Search for the cell housing the specified text and yield its [X, Y] center coordinate. 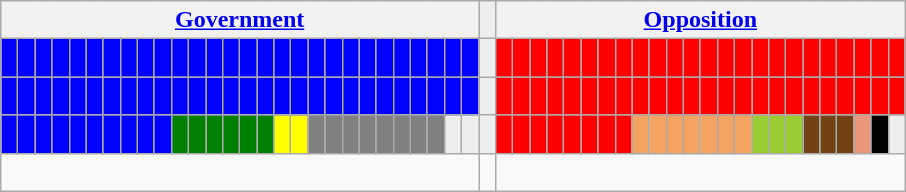
Opposition [701, 20]
Government [240, 20]
